Identify which cell holds the provided text, then report its (x, y) central coordinate. 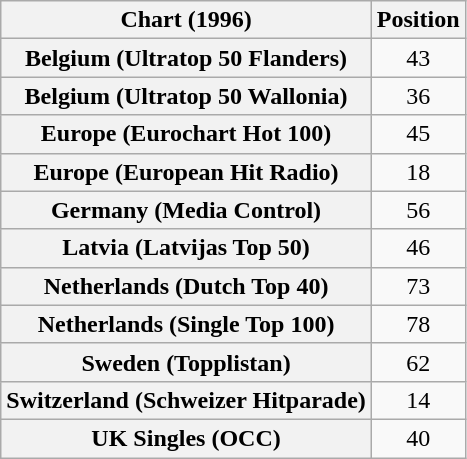
36 (418, 96)
43 (418, 58)
Europe (European Hit Radio) (186, 172)
Chart (1996) (186, 20)
62 (418, 362)
Latvia (Latvijas Top 50) (186, 248)
Germany (Media Control) (186, 210)
Netherlands (Dutch Top 40) (186, 286)
56 (418, 210)
78 (418, 324)
Belgium (Ultratop 50 Flanders) (186, 58)
Sweden (Topplistan) (186, 362)
46 (418, 248)
14 (418, 400)
73 (418, 286)
Position (418, 20)
Netherlands (Single Top 100) (186, 324)
UK Singles (OCC) (186, 438)
40 (418, 438)
45 (418, 134)
Belgium (Ultratop 50 Wallonia) (186, 96)
18 (418, 172)
Switzerland (Schweizer Hitparade) (186, 400)
Europe (Eurochart Hot 100) (186, 134)
